Capture the cell that displays the provided text and extract its (x, y) central coordinate. 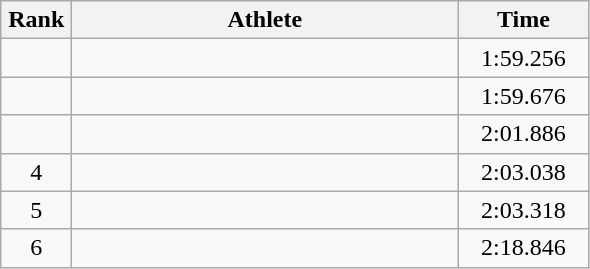
4 (36, 172)
Time (524, 20)
Rank (36, 20)
2:03.318 (524, 210)
1:59.256 (524, 58)
1:59.676 (524, 96)
5 (36, 210)
2:01.886 (524, 134)
2:18.846 (524, 248)
Athlete (265, 20)
6 (36, 248)
2:03.038 (524, 172)
